Output the (X, Y) coordinate of the center of the cell containing the given text.  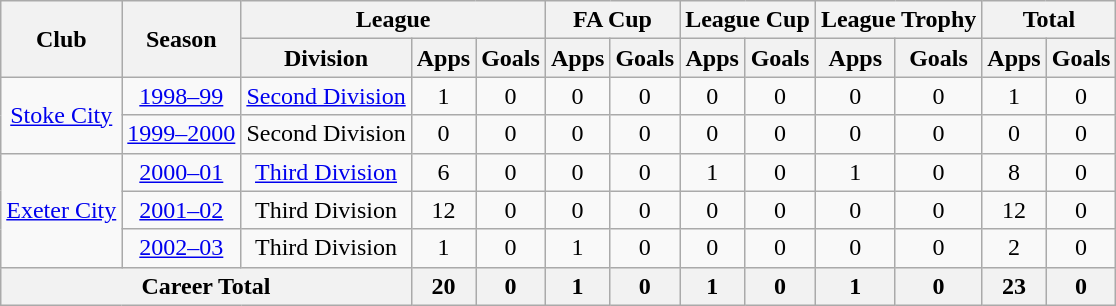
Career Total (206, 286)
Division (326, 58)
23 (1014, 286)
Total (1049, 20)
2001–02 (182, 210)
Stoke City (62, 115)
6 (443, 172)
2000–01 (182, 172)
League Trophy (898, 20)
FA Cup (612, 20)
League Cup (748, 20)
Season (182, 39)
1999–2000 (182, 134)
League (394, 20)
2002–03 (182, 248)
20 (443, 286)
1998–99 (182, 96)
8 (1014, 172)
2 (1014, 248)
Exeter City (62, 210)
Club (62, 39)
